For the text-containing cell, return its midpoint in (X, Y) coordinate format. 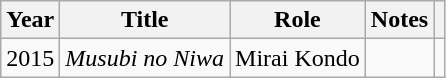
Mirai Kondo (298, 58)
Title (145, 20)
Year (30, 20)
Musubi no Niwa (145, 58)
Role (298, 20)
2015 (30, 58)
Notes (399, 20)
